Return the (x, y) coordinate for the center point of the cell that contains the specified text.  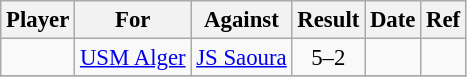
Result (328, 20)
JS Saoura (242, 58)
Date (393, 20)
Against (242, 20)
Ref (444, 20)
Player (38, 20)
5–2 (328, 58)
USM Alger (133, 58)
For (133, 20)
